Determine the [x, y] coordinate at the center of the cell enclosing the given text.  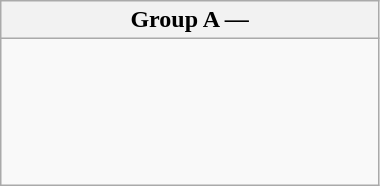
Group A — [190, 20]
